For the text-containing cell, return its midpoint in (X, Y) coordinate format. 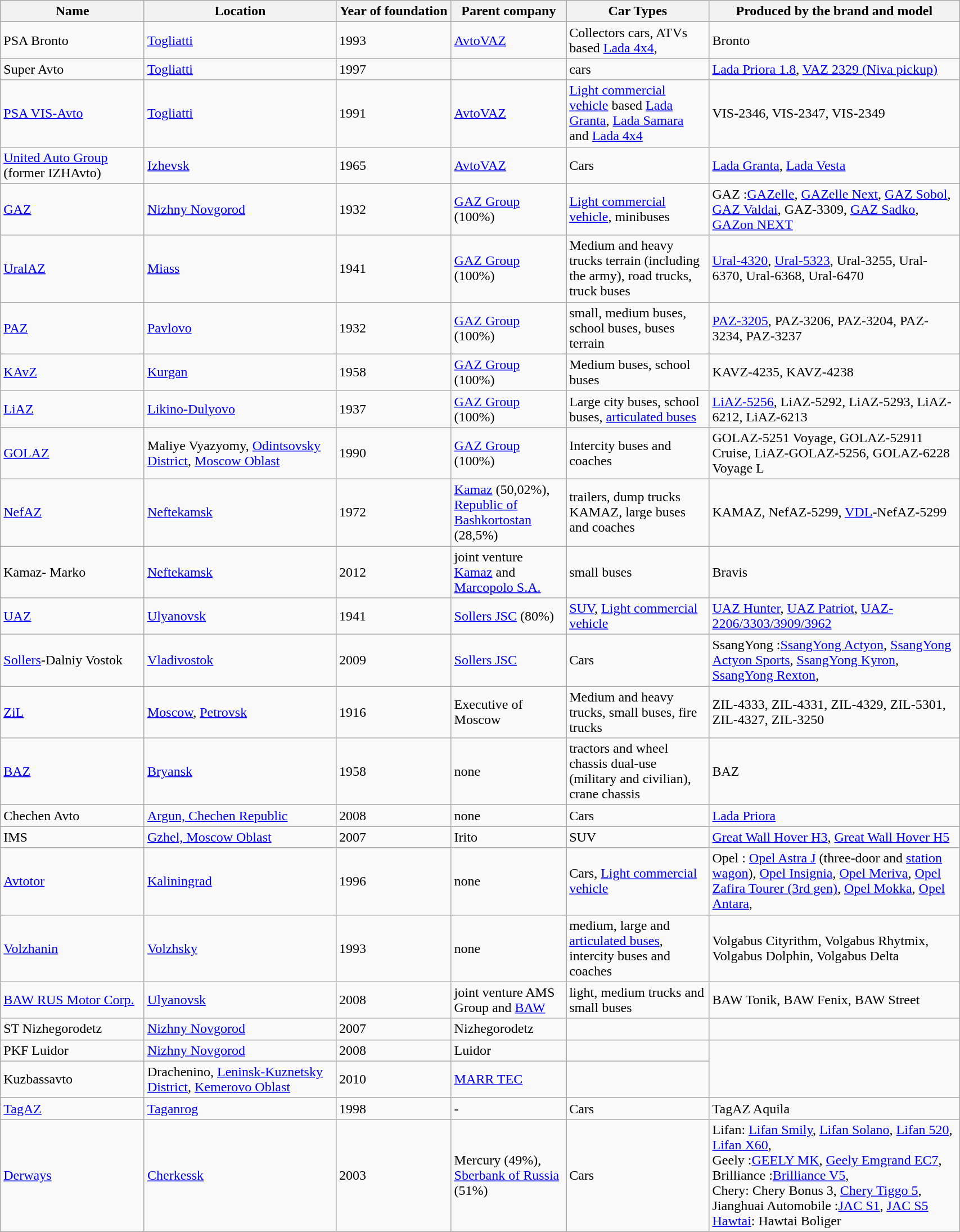
Collectors cars, ATVs based Lada 4x4, (638, 41)
cars (638, 69)
SsangYong :SsangYong Actyon, SsangYong Actyon Sports, SsangYong Kyron, SsangYong Rexton, (835, 660)
Moscow, Petrovsk (240, 712)
ZIL-4333, ZIL-4331, ZIL-4329, ZIL-5301, ZIL-4327, ZIL-3250 (835, 712)
1997 (394, 69)
Kamaz- Marko (73, 572)
BAW RUS Motor Corp. (73, 1000)
Nizhegorodetz (508, 1029)
KAVZ-4235, KAVZ-4238 (835, 372)
2012 (394, 572)
Name (73, 11)
2009 (394, 660)
Medium and heavy trucks terrain (including the army), road trucks, truck buses (638, 269)
Medium and heavy trucks, small buses, fire trucks (638, 712)
Lada Priora (835, 816)
Super Avto (73, 69)
Lada Priora 1.8, VAZ 2329 (Niva pickup) (835, 69)
1990 (394, 453)
Izhevsk (240, 165)
1972 (394, 512)
ZiL (73, 712)
Light commercial vehicle based Lada Granta, Lada Samara and Lada 4x4 (638, 114)
light, medium trucks and small buses (638, 1000)
Great Wall Hover H3, Great Wall Hover H5 (835, 837)
Car Types (638, 11)
PAZ (73, 328)
KAMAZ, NefAZ-5299, VDL-NefAZ-5299 (835, 512)
LiAZ (73, 408)
Irito (508, 837)
Cherkessk (240, 1175)
Drachenino, Leninsk-Kuznetsky District, Kemerovo Oblast (240, 1079)
ST Nizhegorodetz (73, 1029)
Medium buses, school buses (638, 372)
TagAZ (73, 1108)
LiAZ-5256, LiAZ-5292, LiAZ-5293, LiAZ-6212, LiAZ-6213 (835, 408)
Sollers JSC (508, 660)
Year of foundation (394, 11)
- (508, 1108)
small, medium buses, school buses, buses terrain (638, 328)
Volzhanin (73, 948)
PKF Luidor (73, 1050)
Miass (240, 269)
Argun, Chechen Republic (240, 816)
GOLAZ-5251 Voyage, GOLAZ-52911 Cruise, LiAZ-GOLAZ-5256, GOLAZ-6228 Voyage L (835, 453)
Luidor (508, 1050)
Opel : Opel Astra J (three-door and station wagon), Opel Insignia, Opel Meriva, Opel Zafira Tourer (3rd gen), Opel Mokka, Opel Antara, (835, 881)
Likino-Dulyovo (240, 408)
PSA Bronto (73, 41)
Maliye Vyazyomy, Odintsovsky District, Moscow Oblast (240, 453)
Kaliningrad (240, 881)
Lada Granta, Lada Vesta (835, 165)
GOLAZ (73, 453)
UAZ Hunter, UAZ Patriot, UAZ-2206/3303/3909/3962 (835, 617)
1996 (394, 881)
Intercity buses and coaches (638, 453)
United Auto Group (former IZHAvto) (73, 165)
KAvZ (73, 372)
PSA VIS-Avto (73, 114)
Kamaz (50,02%), Republic of Bashkortostan (28,5%) (508, 512)
Kuzbassavto (73, 1079)
Executive of Moscow (508, 712)
Sollers-Dalniy Vostok (73, 660)
1965 (394, 165)
tractors and wheel chassis dual-use (military and civilian), crane chassis (638, 772)
BAW Tonik, BAW Fenix, BAW Street (835, 1000)
SUV, Light commercial vehicle (638, 617)
Avtotor (73, 881)
Parent company (508, 11)
SUV (638, 837)
Sollers JSC (80%) (508, 617)
Cars, Light commercial vehicle (638, 881)
MARR TEC (508, 1079)
Produced by the brand and model (835, 11)
small buses (638, 572)
UralAZ (73, 269)
Volgabus Cityrithm, Volgabus Rhytmix, Volgabus Dolphin, Volgabus Delta (835, 948)
UAZ (73, 617)
Vladivostok (240, 660)
Bronto (835, 41)
Derways (73, 1175)
PAZ-3205, PAZ-3206, PAZ-3204, PAZ-3234, PAZ-3237 (835, 328)
Location (240, 11)
GAZ :GAZelle, GAZelle Next, GAZ Sobol, GAZ Valdai, GAZ-3309, GAZ Sadko, GAZon NEXT (835, 209)
Ural-4320, Ural-5323, Ural-3255, Ural-6370, Ural-6368, Ural-6470 (835, 269)
Volzhsky (240, 948)
medium, large and articulated buses, intercity buses and coaches (638, 948)
joint venture AMS Group and BAW (508, 1000)
2003 (394, 1175)
Bryansk (240, 772)
Bravis (835, 572)
Pavlovo (240, 328)
Chechen Avto (73, 816)
2010 (394, 1079)
Gzhel, Moscow Oblast (240, 837)
joint venture Kamaz and Marcopolo S.A. (508, 572)
VIS-2346, VIS-2347, VIS-2349 (835, 114)
TagAZ Aquila (835, 1108)
Taganrog (240, 1108)
Light commercial vehicle, minibuses (638, 209)
Mercury (49%), Sberbank of Russia (51%) (508, 1175)
1991 (394, 114)
trailers, dump trucks KAMAZ, large buses and coaches (638, 512)
GAZ (73, 209)
NefAZ (73, 512)
1937 (394, 408)
1916 (394, 712)
1998 (394, 1108)
IMS (73, 837)
Large city buses, school buses, articulated buses (638, 408)
Kurgan (240, 372)
